Detect which cell encompasses the target text, then output its (X, Y) center coordinate. 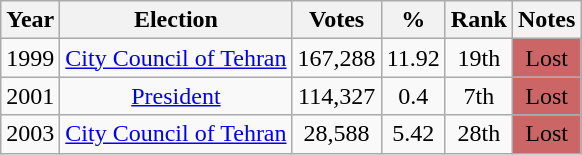
167,288 (336, 58)
2001 (30, 96)
114,327 (336, 96)
1999 (30, 58)
7th (478, 96)
0.4 (413, 96)
President (176, 96)
Election (176, 20)
Votes (336, 20)
Notes (546, 20)
% (413, 20)
28th (478, 134)
Rank (478, 20)
Year (30, 20)
2003 (30, 134)
11.92 (413, 58)
28,588 (336, 134)
19th (478, 58)
5.42 (413, 134)
